Locate the cell with the specified text and output its (x, y) center coordinate. 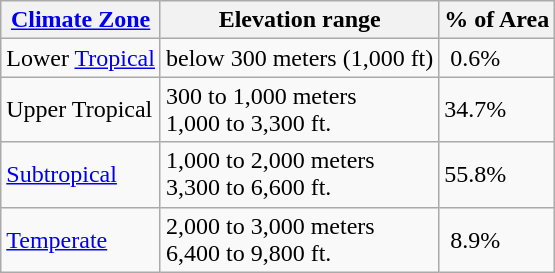
1,000 to 2,000 meters3,300 to 6,600 ft. (299, 174)
Elevation range (299, 20)
% of Area (497, 20)
Climate Zone (81, 20)
8.9% (497, 240)
Upper Tropical (81, 110)
Subtropical (81, 174)
300 to 1,000 meters1,000 to 3,300 ft. (299, 110)
Lower Tropical (81, 58)
Temperate (81, 240)
34.7% (497, 110)
0.6% (497, 58)
2,000 to 3,000 meters6,400 to 9,800 ft. (299, 240)
below 300 meters (1,000 ft) (299, 58)
55.8% (497, 174)
